Pinpoint the cell where the given text exists, returning its [X, Y] midpoint coordinate. 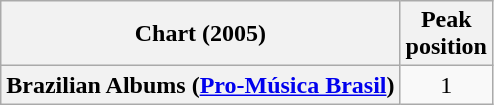
1 [446, 85]
Chart (2005) [200, 34]
Peak position [446, 34]
Brazilian Albums (Pro-Música Brasil) [200, 85]
